From the cell containing the given text, extract its center point as [X, Y] coordinate. 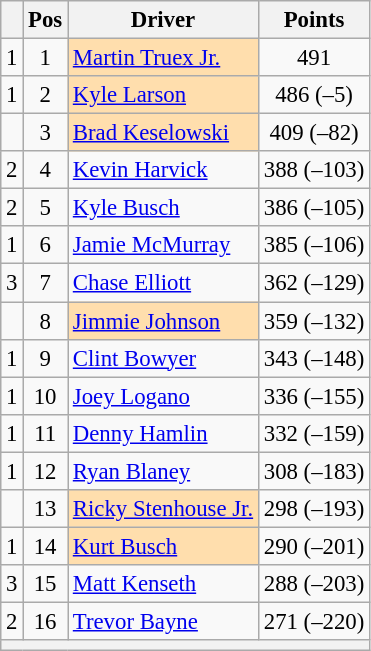
409 (–82) [314, 133]
Kyle Busch [164, 208]
Driver [164, 20]
Pos [46, 20]
Jimmie Johnson [164, 321]
Kurt Busch [164, 546]
298 (–193) [314, 509]
4 [46, 170]
11 [46, 433]
271 (–220) [314, 621]
5 [46, 208]
290 (–201) [314, 546]
385 (–106) [314, 245]
Brad Keselowski [164, 133]
15 [46, 584]
336 (–155) [314, 396]
9 [46, 358]
308 (–183) [314, 471]
491 [314, 58]
386 (–105) [314, 208]
16 [46, 621]
Jamie McMurray [164, 245]
8 [46, 321]
14 [46, 546]
Kyle Larson [164, 95]
Martin Truex Jr. [164, 58]
Denny Hamlin [164, 433]
6 [46, 245]
Matt Kenseth [164, 584]
359 (–132) [314, 321]
Chase Elliott [164, 283]
288 (–203) [314, 584]
13 [46, 509]
Kevin Harvick [164, 170]
388 (–103) [314, 170]
Ryan Blaney [164, 471]
Joey Logano [164, 396]
Clint Bowyer [164, 358]
Ricky Stenhouse Jr. [164, 509]
343 (–148) [314, 358]
12 [46, 471]
362 (–129) [314, 283]
Trevor Bayne [164, 621]
Points [314, 20]
7 [46, 283]
10 [46, 396]
486 (–5) [314, 95]
332 (–159) [314, 433]
